Determine the (x, y) coordinate at the center of the cell enclosing the given text.  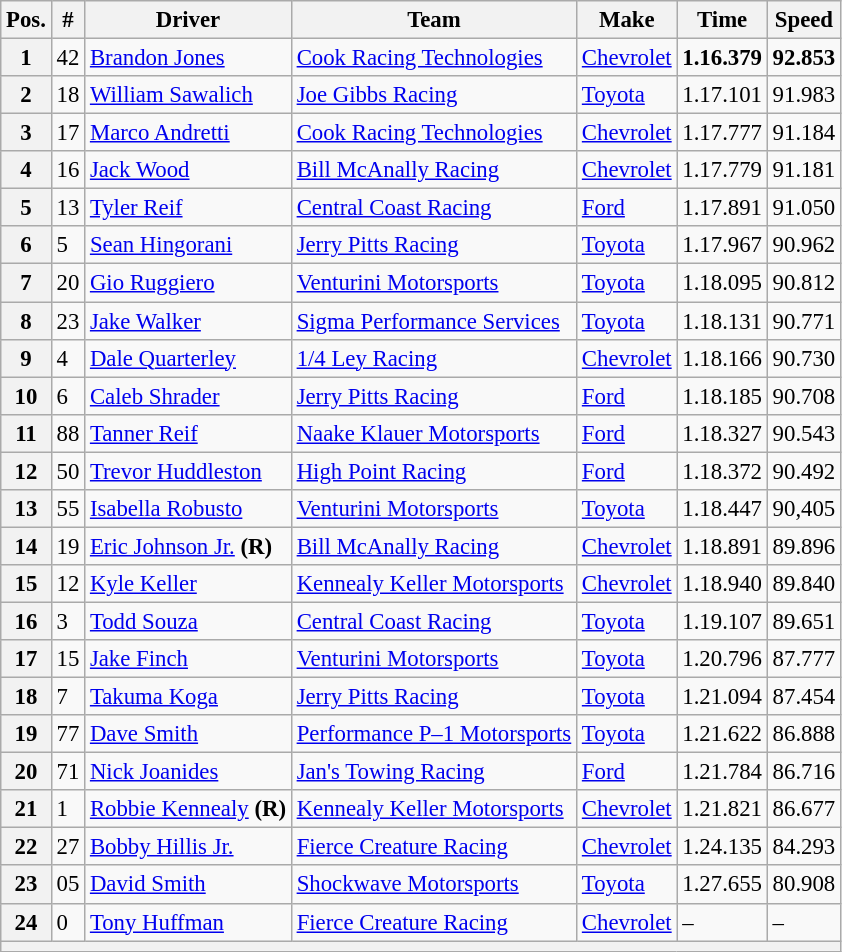
Tony Huffman (188, 922)
Make (627, 20)
Tyler Reif (188, 208)
Nick Joanides (188, 772)
8 (26, 321)
Dale Quarterley (188, 358)
1.21.622 (722, 734)
77 (68, 734)
1.18.131 (722, 321)
1.27.655 (722, 885)
1.21.094 (722, 697)
Dave Smith (188, 734)
90.708 (804, 396)
90.962 (804, 245)
11 (26, 433)
Sigma Performance Services (434, 321)
Speed (804, 20)
Marco Andretti (188, 133)
1.18.447 (722, 509)
90.543 (804, 433)
Kyle Keller (188, 584)
Brandon Jones (188, 58)
Team (434, 20)
1.17.101 (722, 95)
91.184 (804, 133)
80.908 (804, 885)
21 (26, 809)
Naake Klauer Motorsports (434, 433)
84.293 (804, 847)
David Smith (188, 885)
Caleb Shrader (188, 396)
1.17.779 (722, 170)
Jan's Towing Racing (434, 772)
1.24.135 (722, 847)
89.840 (804, 584)
Bobby Hillis Jr. (188, 847)
92.853 (804, 58)
91.050 (804, 208)
1.17.967 (722, 245)
90.730 (804, 358)
14 (26, 546)
86.888 (804, 734)
1.18.940 (722, 584)
Pos. (26, 20)
89.651 (804, 621)
90.492 (804, 471)
86.677 (804, 809)
Jack Wood (188, 170)
1/4 Ley Racing (434, 358)
1.19.107 (722, 621)
Takuma Koga (188, 697)
86.716 (804, 772)
Trevor Huddleston (188, 471)
William Sawalich (188, 95)
High Point Racing (434, 471)
Shockwave Motorsports (434, 885)
Jake Walker (188, 321)
1.20.796 (722, 659)
10 (26, 396)
87.777 (804, 659)
90.771 (804, 321)
1.17.891 (722, 208)
1.21.821 (722, 809)
1.18.891 (722, 546)
Driver (188, 20)
Time (722, 20)
1.18.185 (722, 396)
Joe Gibbs Racing (434, 95)
1.18.095 (722, 283)
91.983 (804, 95)
Sean Hingorani (188, 245)
Eric Johnson Jr. (R) (188, 546)
Jake Finch (188, 659)
27 (68, 847)
22 (26, 847)
89.896 (804, 546)
1.18.166 (722, 358)
24 (26, 922)
88 (68, 433)
Tanner Reif (188, 433)
1.18.327 (722, 433)
90,405 (804, 509)
1.16.379 (722, 58)
Todd Souza (188, 621)
# (68, 20)
90.812 (804, 283)
1.17.777 (722, 133)
1.21.784 (722, 772)
71 (68, 772)
9 (26, 358)
2 (26, 95)
Isabella Robusto (188, 509)
55 (68, 509)
Performance P–1 Motorsports (434, 734)
0 (68, 922)
42 (68, 58)
Robbie Kennealy (R) (188, 809)
Gio Ruggiero (188, 283)
50 (68, 471)
87.454 (804, 697)
05 (68, 885)
1.18.372 (722, 471)
91.181 (804, 170)
